Detect which cell encompasses the target text, then output its [X, Y] center coordinate. 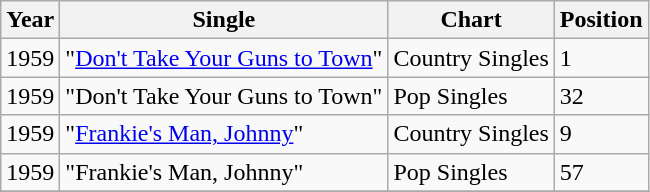
Position [601, 20]
Chart [471, 20]
57 [601, 172]
Single [224, 20]
32 [601, 96]
1 [601, 58]
Year [30, 20]
9 [601, 134]
